For the text-containing cell, return its midpoint in [X, Y] coordinate format. 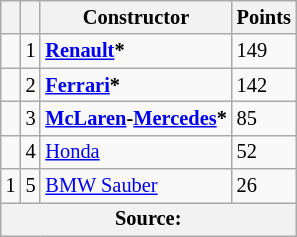
McLaren-Mercedes* [136, 118]
26 [264, 186]
142 [264, 85]
Renault* [136, 51]
85 [264, 118]
3 [31, 118]
Constructor [136, 17]
2 [31, 85]
Points [264, 17]
52 [264, 152]
4 [31, 152]
Honda [136, 152]
Source: [148, 219]
Ferrari* [136, 85]
149 [264, 51]
BMW Sauber [136, 186]
5 [31, 186]
